Extract the [x, y] coordinate from the center of the cell holding the provided text.  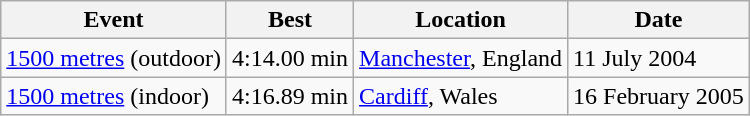
Best [290, 20]
Location [461, 20]
4:14.00 min [290, 58]
Cardiff, Wales [461, 96]
1500 metres (indoor) [114, 96]
1500 metres (outdoor) [114, 58]
11 July 2004 [659, 58]
Manchester, England [461, 58]
Date [659, 20]
4:16.89 min [290, 96]
16 February 2005 [659, 96]
Event [114, 20]
